From the cell containing the given text, extract its center point as [x, y] coordinate. 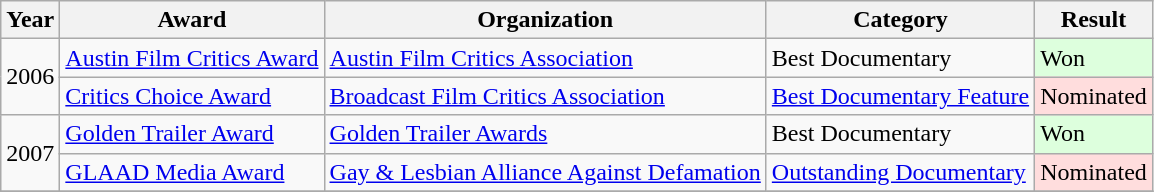
Austin Film Critics Association [545, 58]
Year [30, 20]
2007 [30, 153]
Gay & Lesbian Alliance Against Defamation [545, 172]
Critics Choice Award [192, 96]
Award [192, 20]
Best Documentary Feature [900, 96]
Category [900, 20]
Broadcast Film Critics Association [545, 96]
2006 [30, 77]
GLAAD Media Award [192, 172]
Result [1094, 20]
Outstanding Documentary [900, 172]
Austin Film Critics Award [192, 58]
Organization [545, 20]
Golden Trailer Award [192, 134]
Golden Trailer Awards [545, 134]
